Search for the cell housing the specified text and yield its [x, y] center coordinate. 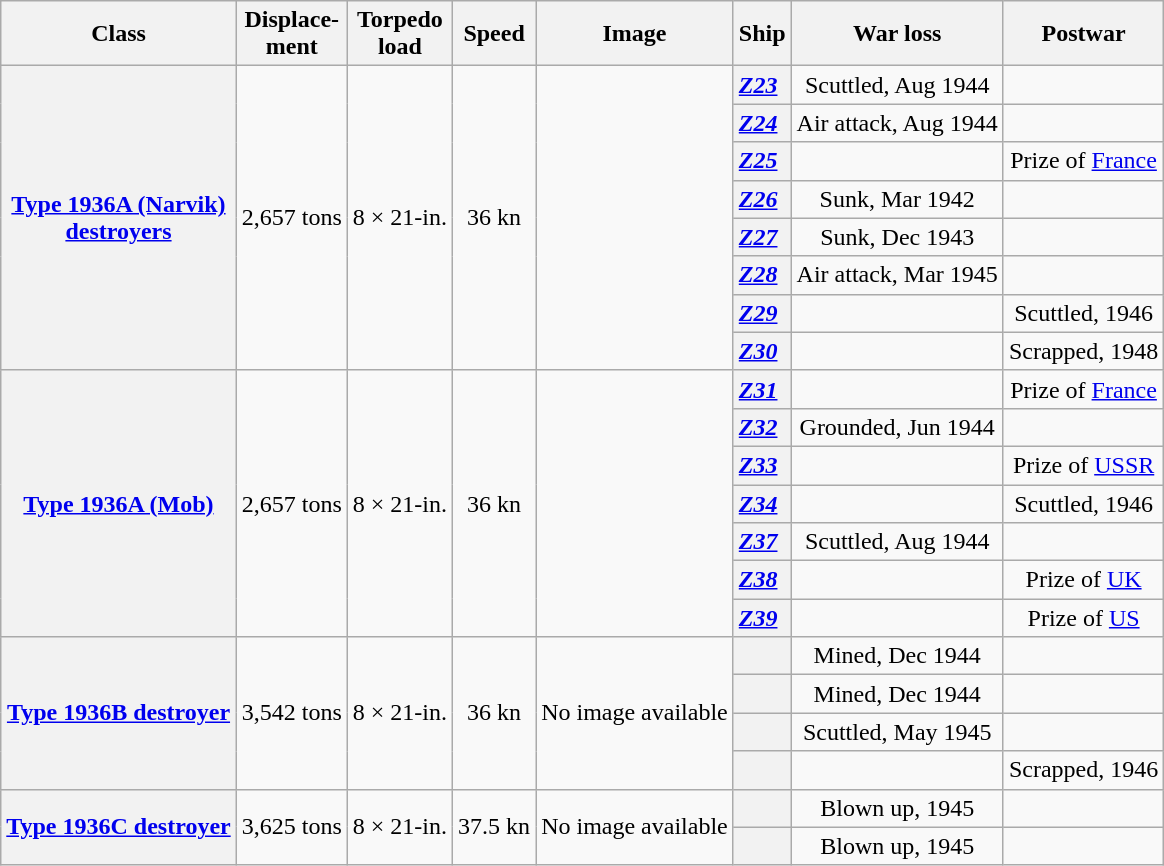
Type 1936A (Narvik)destroyers [118, 218]
Air attack, Aug 1944 [897, 123]
Z39 [762, 618]
Sunk, Dec 1943 [897, 237]
Image [635, 34]
Prize of UK [1083, 580]
Z24 [762, 123]
Air attack, Mar 1945 [897, 275]
Z37 [762, 542]
Speed [494, 34]
Z34 [762, 503]
Z32 [762, 427]
Grounded, Jun 1944 [897, 427]
Displace-ment [292, 34]
Torpedoload [400, 34]
War loss [897, 34]
Type 1936B destroyer [118, 713]
Prize of US [1083, 618]
Scrapped, 1948 [1083, 351]
Scrapped, 1946 [1083, 770]
Type 1936C destroyer [118, 827]
Z30 [762, 351]
3,542 tons [292, 713]
Z29 [762, 313]
Sunk, Mar 1942 [897, 199]
Z23 [762, 85]
Scuttled, May 1945 [897, 732]
Z38 [762, 580]
Class [118, 34]
Prize of USSR [1083, 465]
Z27 [762, 237]
Z26 [762, 199]
Z28 [762, 275]
Z25 [762, 161]
3,625 tons [292, 827]
Z31 [762, 389]
37.5 kn [494, 827]
Z33 [762, 465]
Ship [762, 34]
Type 1936A (Mob) [118, 503]
Postwar [1083, 34]
